Return [x, y] of the center of cell containing provided text 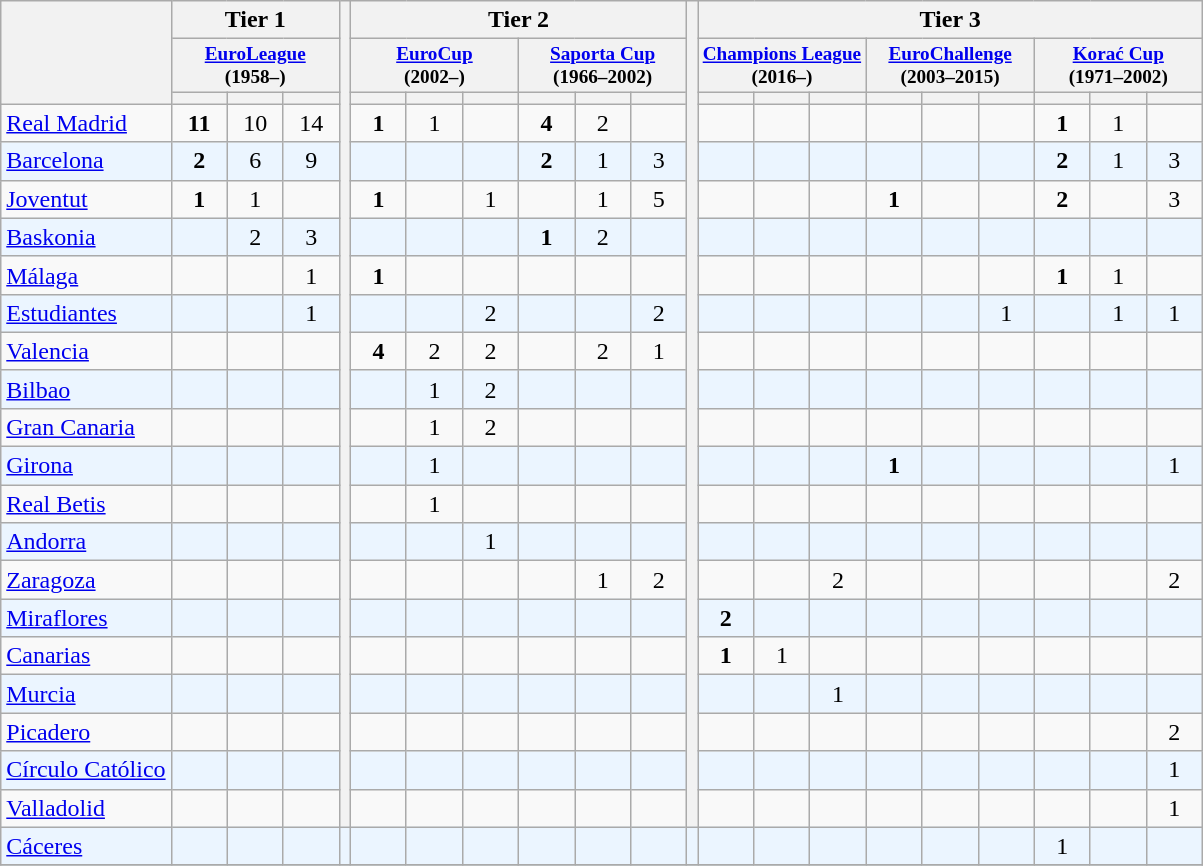
Miraflores [86, 618]
Bilbao [86, 389]
EuroCup(2002–) [434, 66]
Korać Cup(1971–2002) [1118, 66]
Tier 2 [518, 20]
Gran Canaria [86, 428]
EuroChallenge(2003–2015) [950, 66]
Baskonia [86, 237]
Cáceres [86, 846]
Picadero [86, 732]
5 [659, 199]
Saporta Cup(1966–2002) [603, 66]
Tier 1 [255, 20]
Tier 3 [950, 20]
Andorra [86, 542]
Málaga [86, 275]
Champions League(2016–) [782, 66]
Real Madrid [86, 123]
Real Betis [86, 504]
Valladolid [86, 808]
Estudiantes [86, 313]
Girona [86, 466]
Círculo Católico [86, 770]
Zaragoza [86, 580]
11 [199, 123]
Murcia [86, 694]
14 [311, 123]
6 [255, 161]
EuroLeague(1958–) [255, 66]
Canarias [86, 656]
10 [255, 123]
Joventut [86, 199]
9 [311, 161]
Valencia [86, 351]
Barcelona [86, 161]
